Determine the [x, y] coordinate at the center of the cell enclosing the given text.  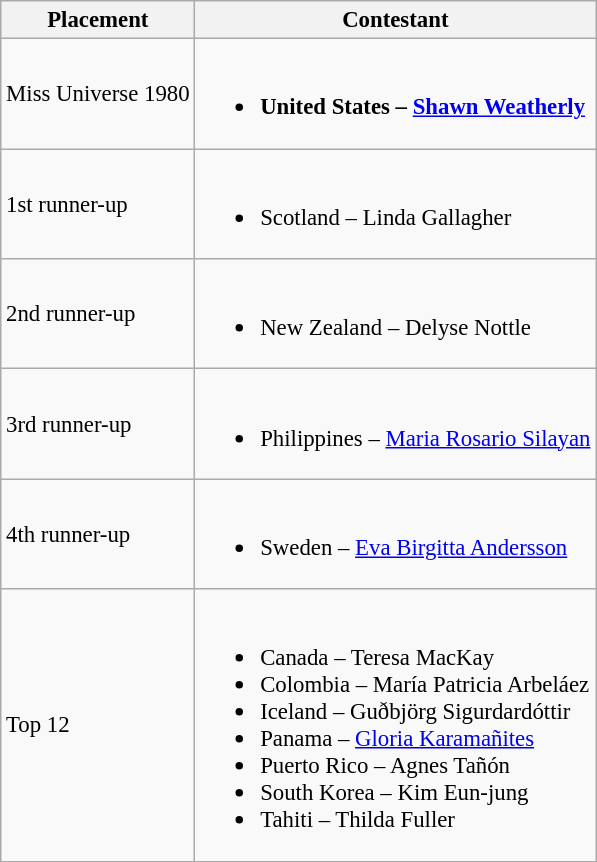
United States – Shawn Weatherly [396, 94]
3rd runner-up [98, 424]
Top 12 [98, 725]
Contestant [396, 20]
Sweden – Eva Birgitta Andersson [396, 534]
Miss Universe 1980 [98, 94]
Placement [98, 20]
New Zealand – Delyse Nottle [396, 314]
Scotland – Linda Gallagher [396, 204]
4th runner-up [98, 534]
Philippines – Maria Rosario Silayan [396, 424]
2nd runner-up [98, 314]
1st runner-up [98, 204]
